Detect which cell encompasses the target text, then output its [X, Y] center coordinate. 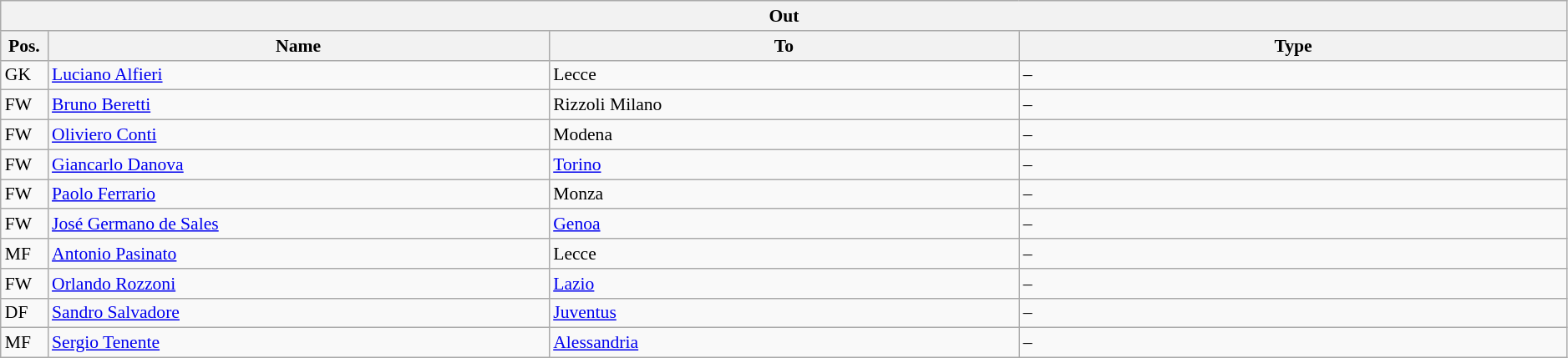
Paolo Ferrario [298, 194]
Name [298, 46]
DF [24, 313]
Modena [784, 135]
Juventus [784, 313]
Genoa [784, 224]
Orlando Rozzoni [298, 284]
Sergio Tenente [298, 343]
Type [1293, 46]
To [784, 46]
Alessandria [784, 343]
Monza [784, 194]
Torino [784, 164]
Lazio [784, 284]
Sandro Salvadore [298, 313]
Rizzoli Milano [784, 105]
Pos. [24, 46]
GK [24, 75]
Bruno Beretti [298, 105]
Giancarlo Danova [298, 164]
Luciano Alfieri [298, 75]
José Germano de Sales [298, 224]
Oliviero Conti [298, 135]
Antonio Pasinato [298, 254]
Out [784, 16]
